Pinpoint the cell where the given text exists, returning its [x, y] midpoint coordinate. 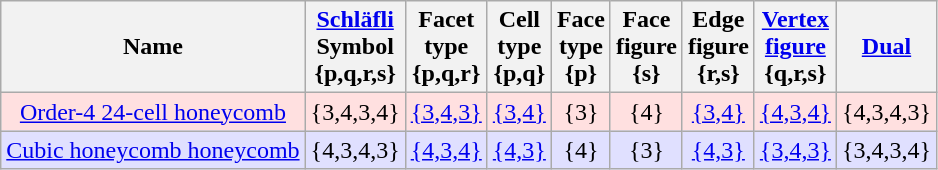
Vertexfigure{q,r,s} [795, 47]
Dual [886, 47]
Name [153, 47]
Facefigure{s} [646, 47]
SchläfliSymbol{p,q,r,s} [355, 47]
Facettype{p,q,r} [446, 47]
Celltype{p,q} [519, 47]
Edgefigure{r,s} [718, 47]
Order-4 24-cell honeycomb [153, 112]
Cubic honeycomb honeycomb [153, 150]
Facetype{p} [580, 47]
